Search for the cell housing the specified text and yield its (X, Y) center coordinate. 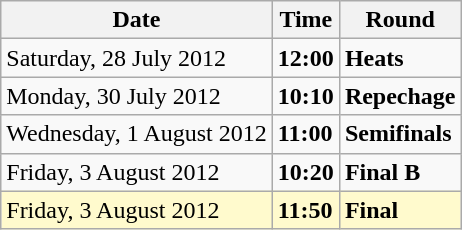
Saturday, 28 July 2012 (137, 58)
10:20 (306, 172)
Semifinals (400, 134)
12:00 (306, 58)
10:10 (306, 96)
11:50 (306, 210)
Final B (400, 172)
Date (137, 20)
11:00 (306, 134)
Wednesday, 1 August 2012 (137, 134)
Monday, 30 July 2012 (137, 96)
Time (306, 20)
Round (400, 20)
Heats (400, 58)
Final (400, 210)
Repechage (400, 96)
